Identify which cell holds the provided text, then report its [x, y] central coordinate. 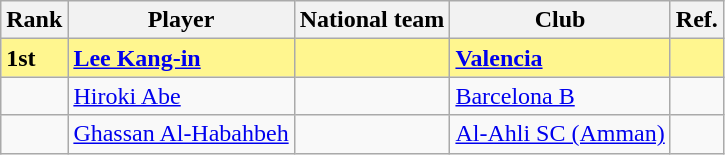
Rank [34, 20]
Lee Kang-in [181, 58]
Valencia [560, 58]
Player [181, 20]
Ghassan Al-Habahbeh [181, 134]
Ref. [696, 20]
National team [372, 20]
Club [560, 20]
1st [34, 58]
Al-Ahli SC (Amman) [560, 134]
Hiroki Abe [181, 96]
Barcelona B [560, 96]
